Pinpoint the cell where the given text exists, returning its (X, Y) midpoint coordinate. 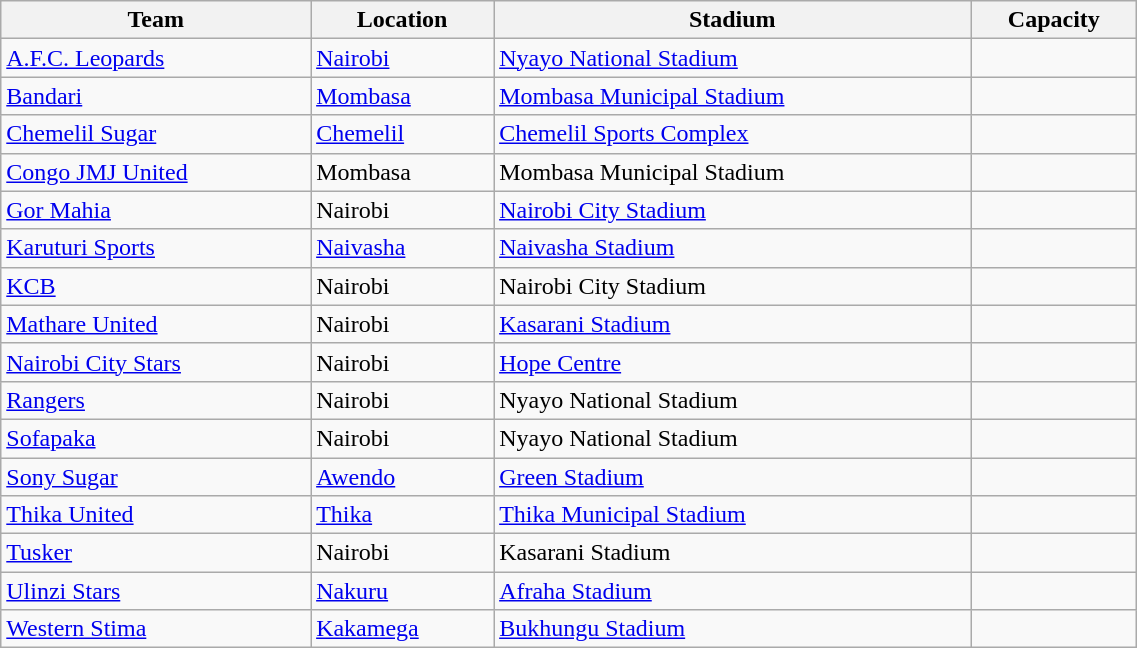
Location (402, 20)
Green Stadium (732, 477)
Team (156, 20)
Bukhungu Stadium (732, 629)
A.F.C. Leopards (156, 58)
Naivasha Stadium (732, 248)
Karuturi Sports (156, 248)
Sofapaka (156, 438)
Chemelil (402, 134)
Awendo (402, 477)
Stadium (732, 20)
Thika Municipal Stadium (732, 515)
Rangers (156, 400)
Western Stima (156, 629)
Capacity (1054, 20)
Afraha Stadium (732, 591)
Gor Mahia (156, 210)
Chemelil Sugar (156, 134)
Bandari (156, 96)
Ulinzi Stars (156, 591)
KCB (156, 286)
Nairobi City Stars (156, 362)
Sony Sugar (156, 477)
Hope Centre (732, 362)
Mathare United (156, 324)
Congo JMJ United (156, 172)
Thika (402, 515)
Thika United (156, 515)
Tusker (156, 553)
Chemelil Sports Complex (732, 134)
Naivasha (402, 248)
Nakuru (402, 591)
Kakamega (402, 629)
